Identify which cell holds the provided text, then report its (x, y) central coordinate. 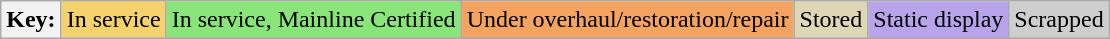
Key: (31, 20)
Stored (831, 20)
Static display (938, 20)
Scrapped (1059, 20)
In service, Mainline Certified (314, 20)
Under overhaul/restoration/repair (628, 20)
In service (114, 20)
